For the text-containing cell, return its midpoint in (x, y) coordinate format. 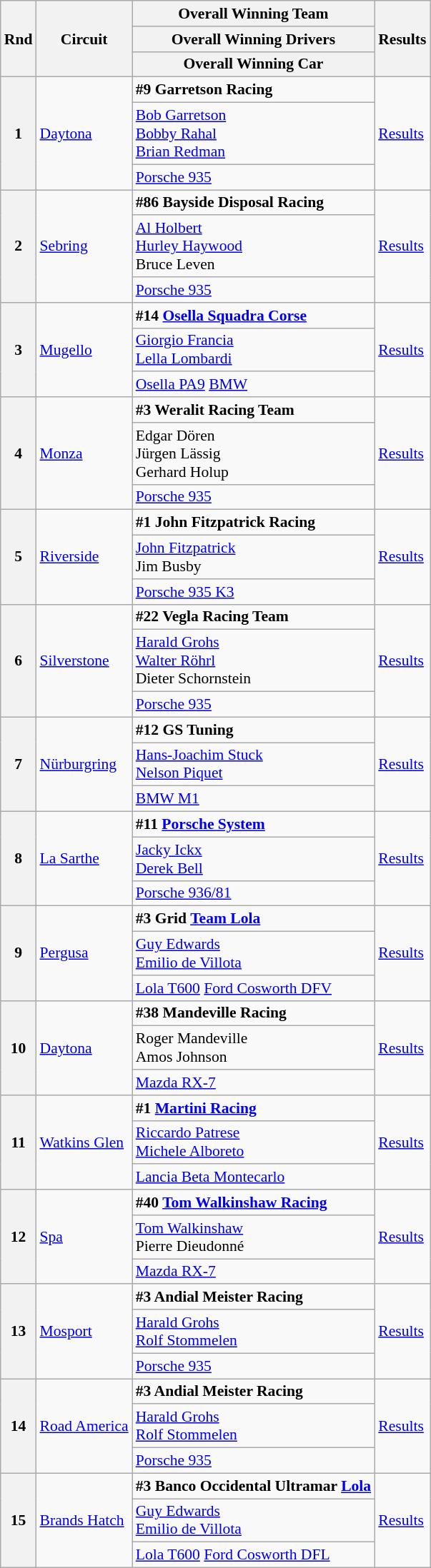
Lola T600 Ford Cosworth DFV (254, 988)
Riccardo Patrese Michele Alboreto (254, 1142)
10 (19, 1047)
Edgar Dören Jürgen Lässig Gerhard Holup (254, 454)
Mosport (84, 1332)
7 (19, 764)
John Fitzpatrick Jim Busby (254, 557)
Mugello (84, 350)
Overall Winning Team (254, 14)
15 (19, 1520)
12 (19, 1237)
Lola T600 Ford Cosworth DFL (254, 1555)
Overall Winning Drivers (254, 39)
Sebring (84, 246)
5 (19, 557)
#86 Bayside Disposal Racing (254, 203)
13 (19, 1332)
Bob Garretson Bobby Rahal Brian Redman (254, 134)
3 (19, 350)
Hans-Joachim Stuck Nelson Piquet (254, 764)
11 (19, 1142)
Porsche 935 K3 (254, 592)
2 (19, 246)
Harald Grohs Walter Röhrl Dieter Schornstein (254, 661)
Pergusa (84, 953)
#3 Weralit Racing Team (254, 410)
4 (19, 453)
#3 Banco Occidental Ultramar Lola (254, 1486)
Road America (84, 1426)
Overall Winning Car (254, 64)
1 (19, 134)
Jacky Ickx Derek Bell (254, 858)
Osella PA9 BMW (254, 385)
Monza (84, 453)
#3 Grid Team Lola (254, 919)
#11 Porsche System (254, 825)
Silverstone (84, 660)
9 (19, 953)
Nürburgring (84, 764)
Porsche 936/81 (254, 893)
Spa (84, 1237)
8 (19, 859)
#1 John Fitzpatrick Racing (254, 523)
#22 Vegla Racing Team (254, 617)
Riverside (84, 557)
#40 Tom Walkinshaw Racing (254, 1202)
Rnd (19, 39)
Brands Hatch (84, 1520)
#12 GS Tuning (254, 730)
#9 Garretson Racing (254, 90)
Circuit (84, 39)
Watkins Glen (84, 1142)
Giorgio Francia Lella Lombardi (254, 350)
La Sarthe (84, 859)
Roger Mandeville Amos Johnson (254, 1048)
Tom Walkinshaw Pierre Dieudonné (254, 1237)
Al Holbert Hurley Haywood Bruce Leven (254, 247)
6 (19, 660)
#1 Martini Racing (254, 1108)
BMW M1 (254, 799)
#38 Mandeville Racing (254, 1013)
Lancia Beta Montecarlo (254, 1177)
#14 Osella Squadra Corse (254, 316)
14 (19, 1426)
